Scan for the cell matching the given text and deliver its [X, Y] coordinate at center. 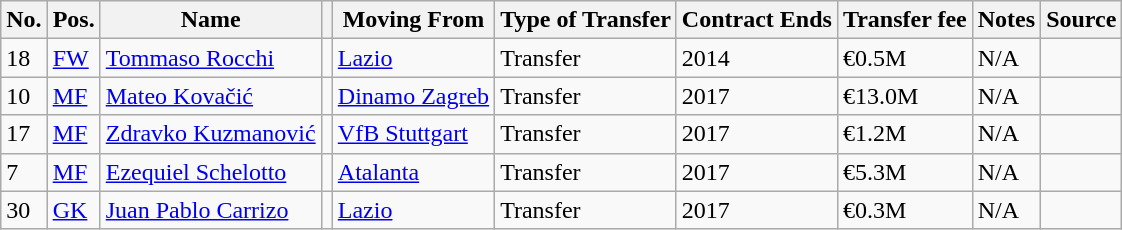
Mateo Kovačić [210, 96]
Notes [1006, 20]
Atalanta [413, 172]
Ezequiel Schelotto [210, 172]
2014 [756, 58]
10 [24, 96]
Pos. [74, 20]
18 [24, 58]
Name [210, 20]
€0.5M [904, 58]
€5.3M [904, 172]
Contract Ends [756, 20]
30 [24, 210]
Source [1082, 20]
17 [24, 134]
Moving From [413, 20]
Type of Transfer [586, 20]
Dinamo Zagreb [413, 96]
GK [74, 210]
VfB Stuttgart [413, 134]
Transfer fee [904, 20]
Tommaso Rocchi [210, 58]
7 [24, 172]
€0.3M [904, 210]
€13.0M [904, 96]
Zdravko Kuzmanović [210, 134]
€1.2M [904, 134]
Juan Pablo Carrizo [210, 210]
No. [24, 20]
FW [74, 58]
